Identify which cell holds the provided text, then report its (X, Y) central coordinate. 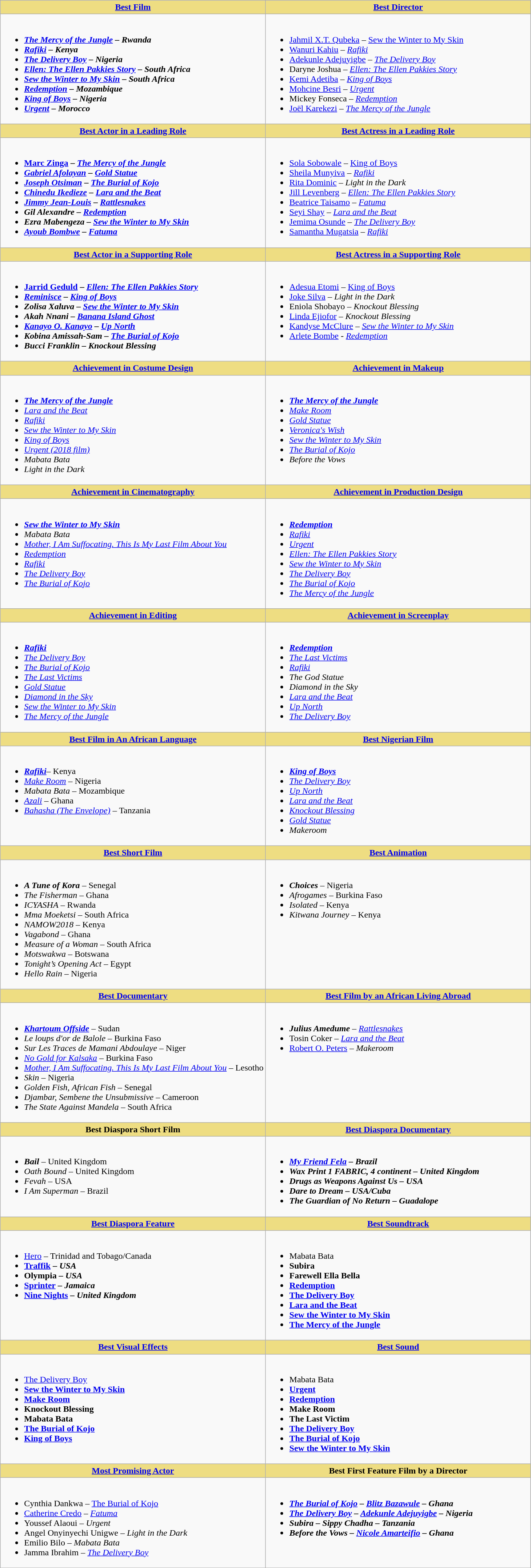
Best Actor in a Supporting Role (133, 254)
Mabata BataSubiraFarewell Ella BellaRedemptionThe Delivery BoyLara and the BeatSew the Winter to My SkinThe Mercy of the Jungle (398, 1285)
Best Film in An African Language (133, 739)
Best Documentary (133, 996)
Achievement in Makeup (398, 368)
Sew the Winter to My SkinMabata BataMother, I Am Suffocating. This Is My Last Film About YouRedemptionRafikiThe Delivery BoyThe Burial of Kojo (133, 553)
Choices – NigeriaAfrogames – Burkina FasoIsolated – KenyaKitwana Journey – Kenya (398, 924)
Achievement in Production Design (398, 492)
Best Nigerian Film (398, 739)
The Mercy of the JungleLara and the BeatRafikiSew the Winter to My SkinKing of BoysUrgent (2018 film)Mabata BataLight in the Dark (133, 430)
RedemptionRafikiUrgentEllen: The Ellen Pakkies StorySew the Winter to My SkinThe Delivery BoyThe Burial of KojoThe Mercy of the Jungle (398, 553)
Best First Feature Film by a Director (398, 1471)
The Mercy of the JungleMake RoomGold StatueVeronica's WishSew the Winter to My SkinThe Burial of KojoBefore the Vows (398, 430)
Best Sound (398, 1347)
RedemptionThe Last VictimsRafikiThe God StatueDiamond in the SkyLara and the BeatUp NorthThe Delivery Boy (398, 677)
Best Actress in a Leading Role (398, 131)
Most Promising Actor (133, 1471)
Best Actress in a Supporting Role (398, 254)
Best Short Film (133, 853)
Best Visual Effects (133, 1347)
Bail – United KingdomOath Bound – United KingdomFevah – USAI Am Superman – Brazil (133, 1177)
Best Diaspora Feature (133, 1224)
Julius Amedume – RattlesnakesTosin Coker – Lara and the BeatRobert O. Peters – Makeroom (398, 1063)
The Delivery BoySew the Winter to My SkinMake RoomKnockout BlessingMabata BataThe Burial of KojoKing of Boys (133, 1409)
Hero – Trinidad and Tobago/CanadaTraffik – USAOlympia – USASprinter – JamaicaNine Nights – United Kingdom (133, 1285)
Best Film (133, 7)
Best Film by an African Living Abroad (398, 996)
King of BoysThe Delivery BoyUp NorthLara and the BeatKnockout BlessingGold StatueMakeroom (398, 796)
Best Diaspora Documentary (398, 1129)
RafikiThe Delivery BoyThe Burial of KojoThe Last VictimsGold StatueDiamond in the SkySew the Winter to My SkinThe Mercy of the Jungle (133, 677)
Best Diaspora Short Film (133, 1129)
Best Actor in a Leading Role (133, 131)
Mabata BataUrgentRedemptionMake RoomThe Last VictimThe Delivery BoyThe Burial of KojoSew the Winter to My Skin (398, 1409)
Best Soundtrack (398, 1224)
Achievement in Screenplay (398, 615)
Achievement in Cinematography (133, 492)
Achievement in Editing (133, 615)
Achievement in Costume Design (133, 368)
Best Animation (398, 853)
Best Director (398, 7)
Rafiki– KenyaMake Room – NigeriaMabata Bata – MozambiqueAzali – GhanaBahasha (The Envelope) – Tanzania (133, 796)
